Provide the [X, Y] coordinate of the cell's center where the given text is located.  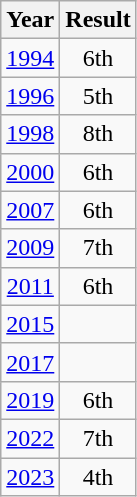
Result [98, 20]
2015 [30, 324]
2000 [30, 172]
1998 [30, 134]
5th [98, 96]
8th [98, 134]
Year [30, 20]
2009 [30, 248]
1996 [30, 96]
2023 [30, 477]
2022 [30, 438]
2011 [30, 286]
4th [98, 477]
2019 [30, 400]
1994 [30, 58]
2017 [30, 362]
2007 [30, 210]
